Output the [x, y] coordinate of the center of the cell containing the given text.  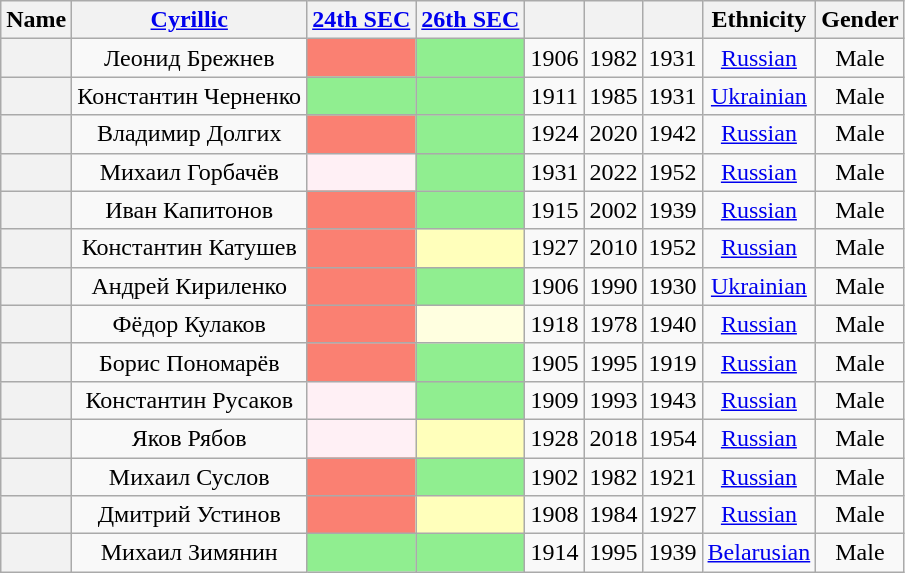
Cyrillic [190, 20]
1924 [554, 134]
Фёдор Кулаков [190, 324]
2010 [614, 248]
1919 [672, 362]
1930 [672, 286]
Дмитрий Устинов [190, 515]
24th SEC [362, 20]
26th SEC [470, 20]
1984 [614, 515]
Владимир Долгих [190, 134]
2018 [614, 438]
1978 [614, 324]
1908 [554, 515]
1911 [554, 96]
Андрей Кириленко [190, 286]
Константин Черненко [190, 96]
2020 [614, 134]
Gender [860, 20]
1905 [554, 362]
Иван Капитонов [190, 210]
1942 [672, 134]
Яков Рябов [190, 438]
1915 [554, 210]
1909 [554, 400]
Михаил Суслов [190, 477]
1954 [672, 438]
Михаил Зимянин [190, 553]
1914 [554, 553]
1985 [614, 96]
1943 [672, 400]
1902 [554, 477]
Belarusian [759, 553]
Борис Пономарёв [190, 362]
1918 [554, 324]
1921 [672, 477]
Ethnicity [759, 20]
2022 [614, 172]
Михаил Горбачёв [190, 172]
Name [36, 20]
2002 [614, 210]
Леонид Брежнев [190, 58]
1993 [614, 400]
Константин Катушев [190, 248]
1928 [554, 438]
Константин Русаков [190, 400]
1940 [672, 324]
1990 [614, 286]
